For the text-containing cell, return its midpoint in [X, Y] coordinate format. 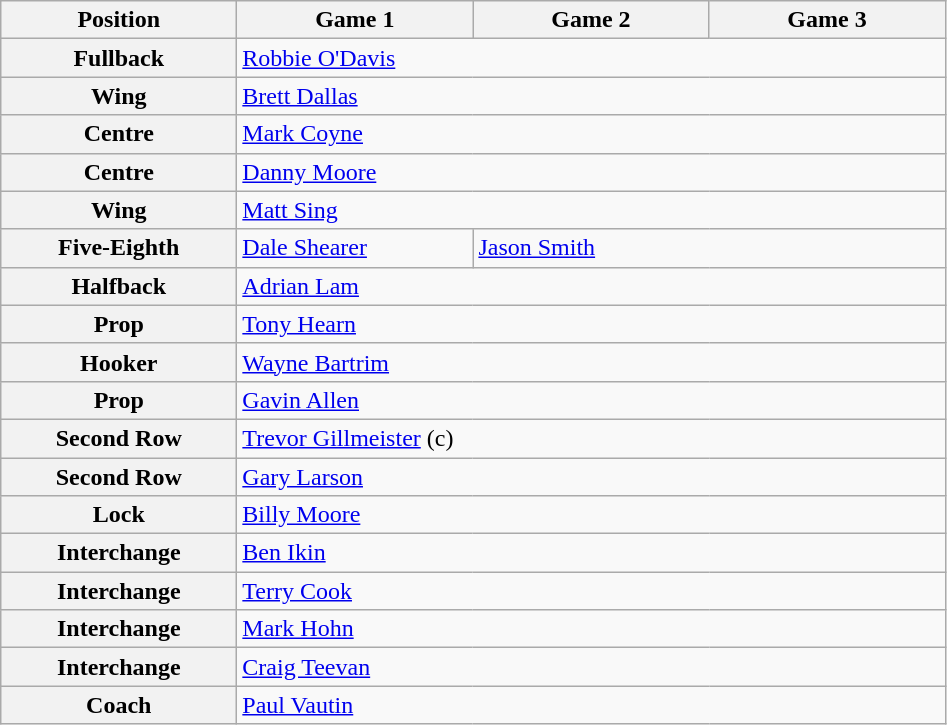
Craig Teevan [591, 667]
Dale Shearer [355, 248]
Position [119, 20]
Billy Moore [591, 515]
Mark Hohn [591, 629]
Terry Cook [591, 591]
Tony Hearn [591, 324]
Matt Sing [591, 210]
Paul Vautin [591, 705]
Hooker [119, 362]
Brett Dallas [591, 96]
Wayne Bartrim [591, 362]
Ben Ikin [591, 553]
Game 2 [591, 20]
Fullback [119, 58]
Game 3 [827, 20]
Coach [119, 705]
Adrian Lam [591, 286]
Jason Smith [709, 248]
Halfback [119, 286]
Mark Coyne [591, 134]
Gavin Allen [591, 400]
Gary Larson [591, 477]
Five-Eighth [119, 248]
Lock [119, 515]
Robbie O'Davis [591, 58]
Game 1 [355, 20]
Danny Moore [591, 172]
Trevor Gillmeister (c) [591, 438]
